Identify which cell holds the provided text, then report its (X, Y) central coordinate. 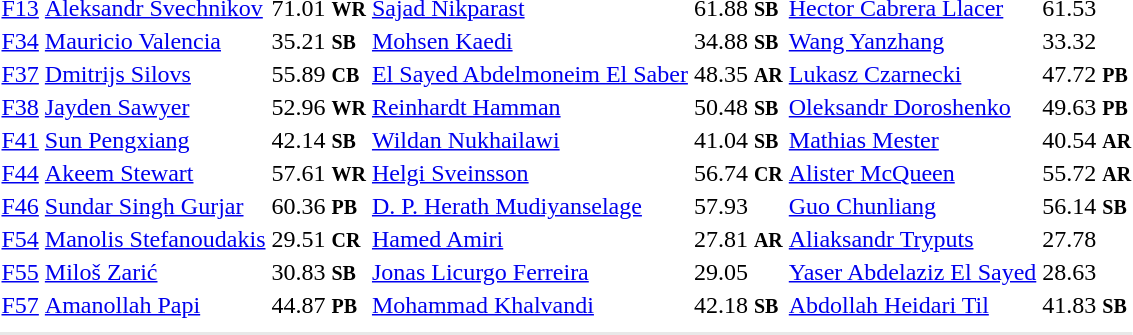
D. P. Herath Mudiyanselage (530, 206)
Sun Pengxiang (155, 140)
Reinhardt Hamman (530, 107)
55.72 AR (1087, 173)
35.21 SB (318, 41)
F55 (20, 272)
Yaser Abdelaziz El Sayed (912, 272)
F54 (20, 239)
Mohsen Kaedi (530, 41)
48.35 AR (738, 74)
52.96 WR (318, 107)
28.63 (1087, 272)
42.18 SB (738, 305)
Mauricio Valencia (155, 41)
F38 (20, 107)
Sundar Singh Gurjar (155, 206)
F44 (20, 173)
Alister McQueen (912, 173)
El Sayed Abdelmoneim El Saber (530, 74)
57.93 (738, 206)
49.63 PB (1087, 107)
56.74 CR (738, 173)
41.04 SB (738, 140)
27.78 (1087, 239)
Lukasz Czarnecki (912, 74)
47.72 PB (1087, 74)
F41 (20, 140)
33.32 (1087, 41)
Oleksandr Doroshenko (912, 107)
Dmitrijs Silovs (155, 74)
Guo Chunliang (912, 206)
Abdollah Heidari Til (912, 305)
Wang Yanzhang (912, 41)
29.05 (738, 272)
56.14 SB (1087, 206)
F34 (20, 41)
Akeem Stewart (155, 173)
50.48 SB (738, 107)
34.88 SB (738, 41)
42.14 SB (318, 140)
30.83 SB (318, 272)
41.83 SB (1087, 305)
44.87 PB (318, 305)
Helgi Sveinsson (530, 173)
F37 (20, 74)
Miloš Zarić (155, 272)
Jonas Licurgo Ferreira (530, 272)
40.54 AR (1087, 140)
55.89 CB (318, 74)
Mohammad Khalvandi (530, 305)
60.36 PB (318, 206)
27.81 AR (738, 239)
Amanollah Papi (155, 305)
Hamed Amiri (530, 239)
57.61 WR (318, 173)
Mathias Mester (912, 140)
Manolis Stefanoudakis (155, 239)
Aliaksandr Tryputs (912, 239)
F57 (20, 305)
Jayden Sawyer (155, 107)
Wildan Nukhailawi (530, 140)
F46 (20, 206)
29.51 CR (318, 239)
